Determine the [x, y] coordinate at the center of the cell enclosing the given text.  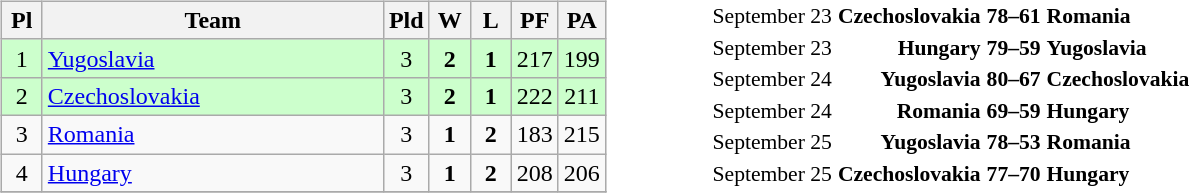
215 [582, 134]
222 [534, 96]
80–67 [1014, 79]
L [490, 20]
PA [582, 20]
Pld [406, 20]
183 [534, 134]
78–53 [1014, 142]
Team [212, 20]
199 [582, 58]
Pl [22, 20]
217 [534, 58]
78–61 [1014, 16]
77–70 [1014, 173]
4 [22, 173]
W [450, 20]
PF [534, 20]
211 [582, 96]
79–59 [1014, 47]
69–59 [1014, 110]
206 [582, 173]
208 [534, 173]
